For the text-containing cell, return its midpoint in (X, Y) coordinate format. 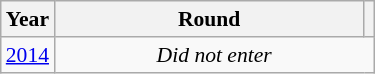
Year (28, 19)
Did not enter (214, 55)
2014 (28, 55)
Round (209, 19)
